Determine the [X, Y] coordinate at the center of the cell enclosing the given text.  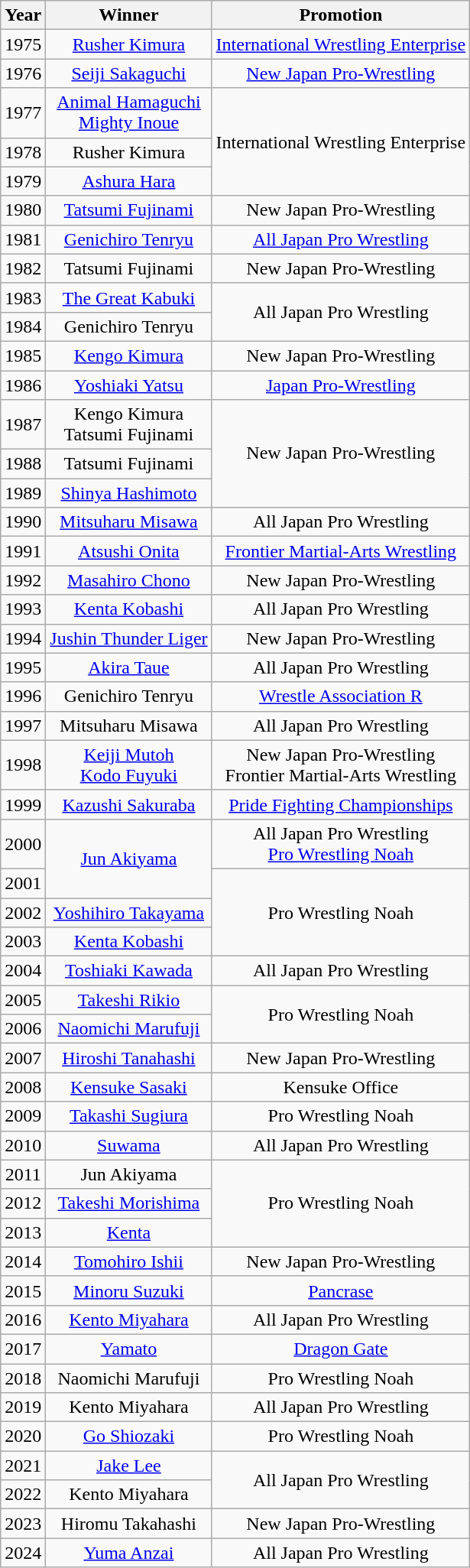
Yoshihiro Takayama [128, 912]
Ashura Hara [128, 181]
2019 [23, 1407]
Yoshiaki Yatsu [128, 385]
1994 [23, 638]
Hiroshi Tanahashi [128, 1058]
1975 [23, 44]
Suwama [128, 1145]
2016 [23, 1320]
Hiromu Takahashi [128, 1524]
2001 [23, 883]
1992 [23, 580]
2004 [23, 971]
Go Shiozaki [128, 1437]
2009 [23, 1116]
Kenta [128, 1232]
2005 [23, 1000]
1997 [23, 726]
1990 [23, 522]
Atsushi Onita [128, 551]
Toshiaki Kawada [128, 971]
New Japan Pro-WrestlingFrontier Martial-Arts Wrestling [341, 765]
Animal HamaguchiMighty Inoue [128, 113]
Minoru Suzuki [128, 1290]
Pride Fighting Championships [341, 804]
1993 [23, 609]
2020 [23, 1437]
2006 [23, 1029]
Takeshi Morishima [128, 1203]
2003 [23, 942]
1980 [23, 210]
1988 [23, 464]
1978 [23, 152]
2018 [23, 1378]
1998 [23, 765]
Kensuke Office [341, 1087]
1996 [23, 696]
1979 [23, 181]
Tomohiro Ishii [128, 1261]
Kengo KimuraTatsumi Fujinami [128, 425]
1995 [23, 667]
Takashi Sugiura [128, 1116]
Masahiro Chono [128, 580]
Kengo Kimura [128, 355]
Kensuke Sasaki [128, 1087]
Year [23, 15]
Akira Taue [128, 667]
The Great Kabuki [128, 297]
1991 [23, 551]
2012 [23, 1203]
1985 [23, 355]
Takeshi Rikio [128, 1000]
Seiji Sakaguchi [128, 73]
All Japan Pro WrestlingPro Wrestling Noah [341, 844]
2021 [23, 1466]
Pancrase [341, 1290]
Jake Lee [128, 1466]
1977 [23, 113]
Yamato [128, 1349]
2022 [23, 1495]
2015 [23, 1290]
2008 [23, 1087]
2007 [23, 1058]
Keiji MutohKodo Fuyuki [128, 765]
2011 [23, 1174]
2017 [23, 1349]
Wrestle Association R [341, 696]
1982 [23, 268]
2010 [23, 1145]
1986 [23, 385]
1999 [23, 804]
Winner [128, 15]
1976 [23, 73]
Promotion [341, 15]
2014 [23, 1261]
Kazushi Sakuraba [128, 804]
1984 [23, 326]
2013 [23, 1232]
1983 [23, 297]
1987 [23, 425]
Frontier Martial-Arts Wrestling [341, 551]
Yuma Anzai [128, 1553]
2002 [23, 912]
2023 [23, 1524]
2024 [23, 1553]
1989 [23, 493]
Shinya Hashimoto [128, 493]
1981 [23, 239]
Japan Pro-Wrestling [341, 385]
Jushin Thunder Liger [128, 638]
2000 [23, 844]
Dragon Gate [341, 1349]
